Provide the (X, Y) coordinate of the cell's center where the given text is located.  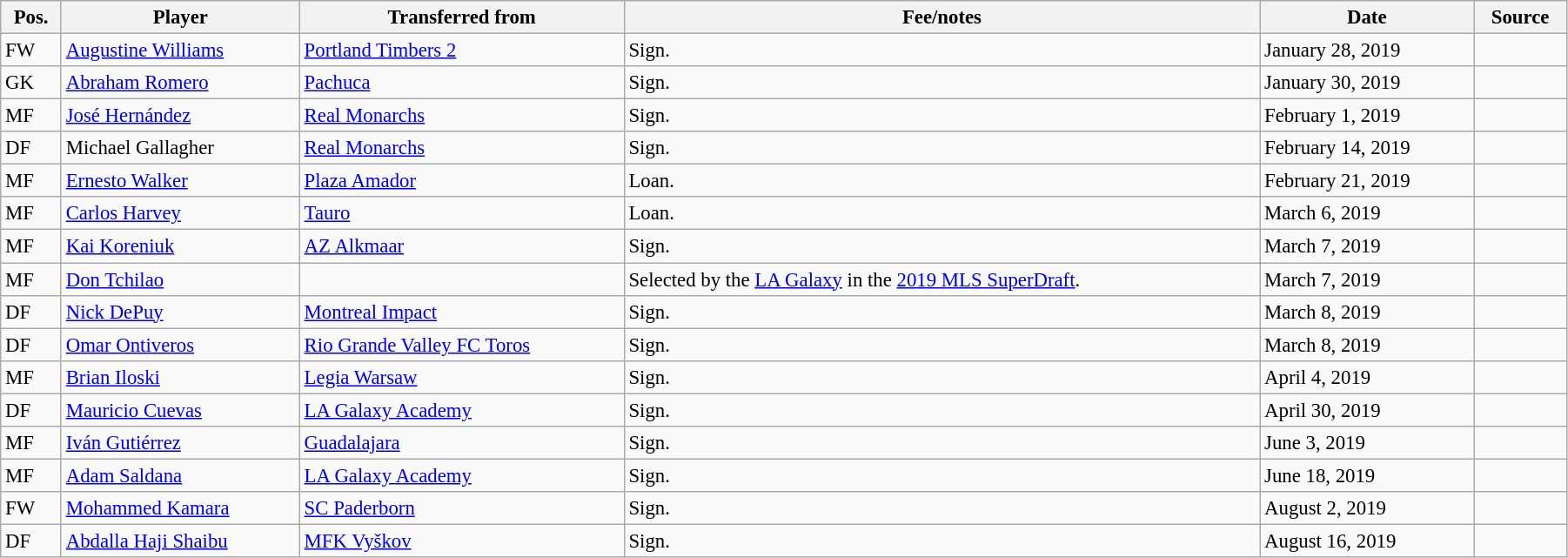
Selected by the LA Galaxy in the 2019 MLS SuperDraft. (941, 279)
Augustine Williams (180, 50)
June 18, 2019 (1367, 475)
Legia Warsaw (461, 377)
AZ Alkmaar (461, 246)
Rio Grande Valley FC Toros (461, 345)
Transferred from (461, 17)
Adam Saldana (180, 475)
January 28, 2019 (1367, 50)
Abdalla Haji Shaibu (180, 541)
Mohammed Kamara (180, 508)
June 3, 2019 (1367, 443)
February 21, 2019 (1367, 181)
Pos. (31, 17)
Plaza Amador (461, 181)
March 6, 2019 (1367, 213)
Portland Timbers 2 (461, 50)
August 2, 2019 (1367, 508)
MFK Vyškov (461, 541)
Pachuca (461, 83)
Abraham Romero (180, 83)
Omar Ontiveros (180, 345)
April 4, 2019 (1367, 377)
GK (31, 83)
Tauro (461, 213)
José Hernández (180, 116)
Fee/notes (941, 17)
Nick DePuy (180, 312)
Don Tchilao (180, 279)
Kai Koreniuk (180, 246)
Iván Gutiérrez (180, 443)
April 30, 2019 (1367, 410)
SC Paderborn (461, 508)
January 30, 2019 (1367, 83)
Brian Iloski (180, 377)
February 1, 2019 (1367, 116)
Mauricio Cuevas (180, 410)
Ernesto Walker (180, 181)
Montreal Impact (461, 312)
Carlos Harvey (180, 213)
Date (1367, 17)
Guadalajara (461, 443)
February 14, 2019 (1367, 148)
Source (1521, 17)
August 16, 2019 (1367, 541)
Player (180, 17)
Michael Gallagher (180, 148)
